Find where the given text appears and provide that cell's center as (X, Y) coordinate. 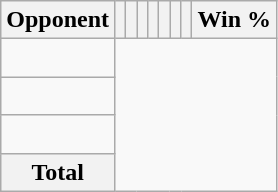
Total (58, 172)
Opponent (58, 20)
Win % (234, 20)
